Find where the given text appears and provide that cell's center as [x, y] coordinate. 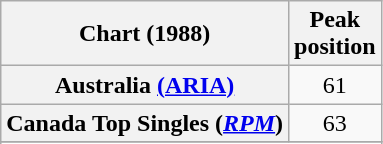
63 [335, 123]
Peakposition [335, 34]
Australia (ARIA) [145, 85]
61 [335, 85]
Canada Top Singles (RPM) [145, 123]
Chart (1988) [145, 34]
